Find where the given text appears and provide that cell's center as [x, y] coordinate. 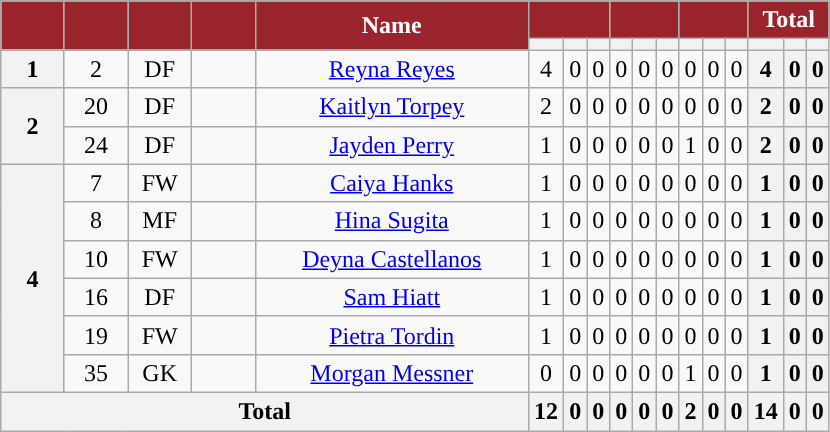
19 [96, 335]
20 [96, 107]
Hina Sugita [392, 221]
10 [96, 259]
7 [96, 183]
Morgan Messner [392, 373]
24 [96, 145]
Pietra Tordin [392, 335]
MF [160, 221]
8 [96, 221]
Deyna Castellanos [392, 259]
GK [160, 373]
Reyna Reyes [392, 69]
Kaitlyn Torpey [392, 107]
Caiya Hanks [392, 183]
12 [546, 411]
35 [96, 373]
Sam Hiatt [392, 297]
16 [96, 297]
14 [766, 411]
Name [392, 26]
Jayden Perry [392, 145]
